Scan for the cell matching the given text and deliver its (x, y) coordinate at center. 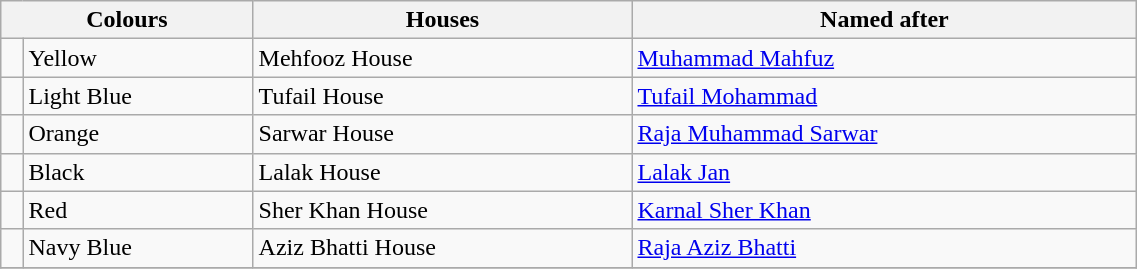
Raja Aziz Bhatti (884, 248)
Red (138, 210)
Navy Blue (138, 248)
Colours (127, 20)
Sher Khan House (442, 210)
Tufail House (442, 96)
Lalak House (442, 172)
Tufail Mohammad (884, 96)
Named after (884, 20)
Black (138, 172)
Raja Muhammad Sarwar (884, 134)
Yellow (138, 58)
Muhammad Mahfuz (884, 58)
Houses (442, 20)
Mehfooz House (442, 58)
Sarwar House (442, 134)
Lalak Jan (884, 172)
Aziz Bhatti House (442, 248)
Karnal Sher Khan (884, 210)
Orange (138, 134)
Light Blue (138, 96)
